Identify which cell holds the provided text, then report its [X, Y] central coordinate. 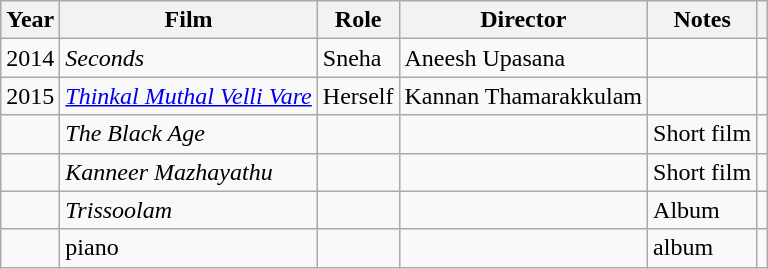
Album [702, 210]
Kanneer Mazhayathu [188, 172]
Year [30, 20]
Seconds [188, 58]
Aneesh Upasana [524, 58]
Trissoolam [188, 210]
Role [358, 20]
album [702, 248]
Thinkal Muthal Velli Vare [188, 96]
Director [524, 20]
The Black Age [188, 134]
Sneha [358, 58]
Kannan Thamarakkulam [524, 96]
Film [188, 20]
Herself [358, 96]
2014 [30, 58]
piano [188, 248]
2015 [30, 96]
Notes [702, 20]
